Scan for the cell matching the given text and deliver its [x, y] coordinate at center. 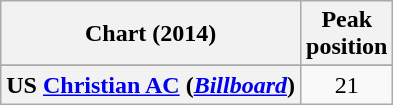
US Christian AC (Billboard) [151, 85]
Chart (2014) [151, 34]
21 [347, 85]
Peakposition [347, 34]
